Locate the cell with the specified text and output its [X, Y] center coordinate. 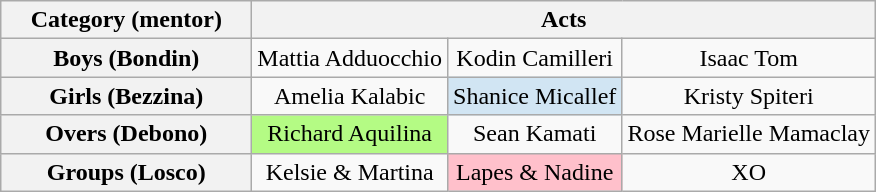
Sean Kamati [535, 134]
Isaac Tom [749, 58]
Girls (Bezzina) [126, 96]
Amelia Kalabic [350, 96]
Acts [564, 20]
Kodin Camilleri [535, 58]
Rose Marielle Mamaclay [749, 134]
Richard Aquilina [350, 134]
Kristy Spiteri [749, 96]
Overs (Debono) [126, 134]
XO [749, 172]
Shanice Micallef [535, 96]
Boys (Bondin) [126, 58]
Groups (Losco) [126, 172]
Mattia Adduocchio [350, 58]
Lapes & Nadine [535, 172]
Kelsie & Martina [350, 172]
Category (mentor) [126, 20]
